Provide the (x, y) coordinate of the cell's center where the given text is located.  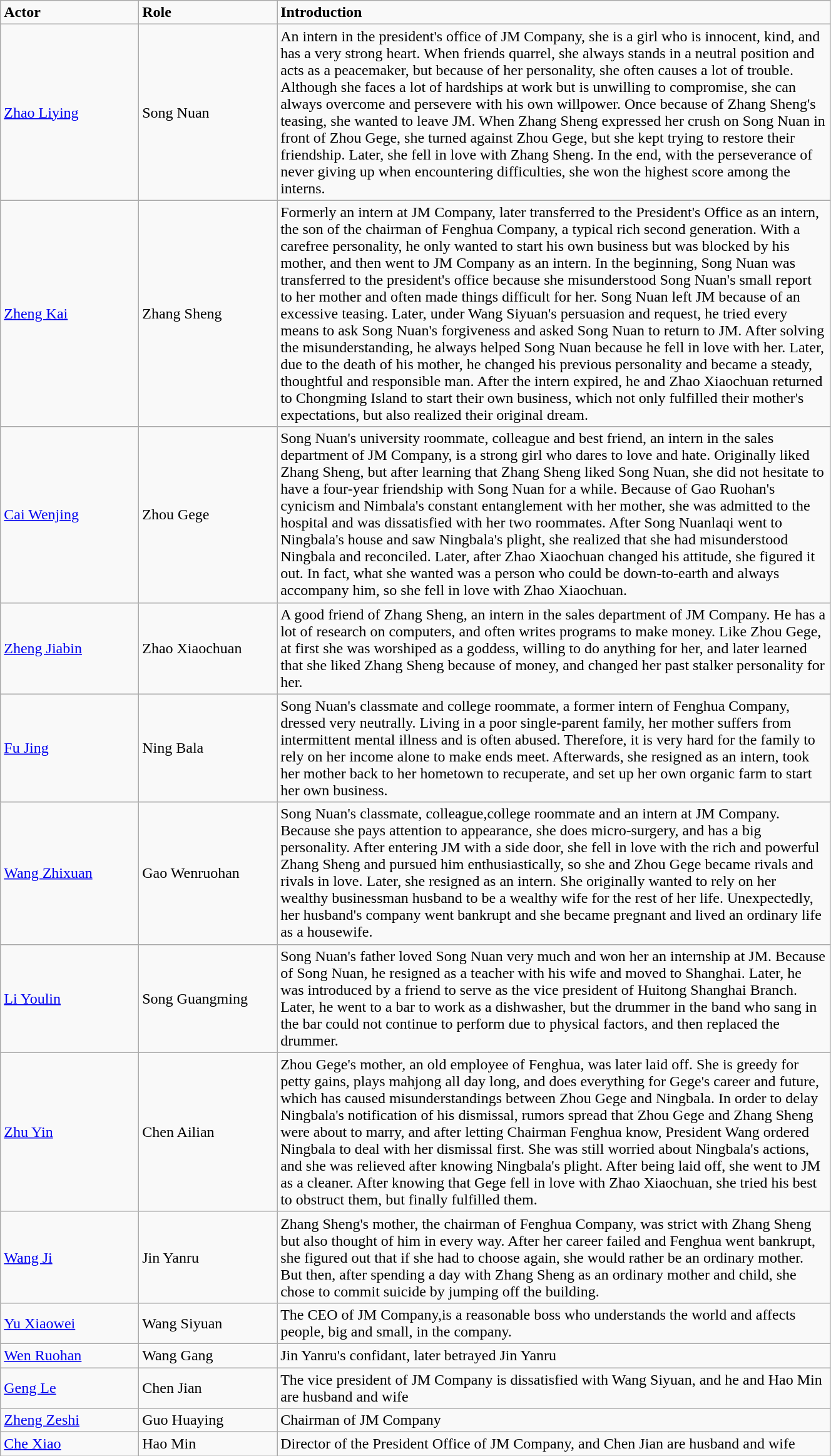
Cai Wenjing (70, 514)
Che Xiao (70, 1444)
Fu Jing (70, 748)
Guo Huaying (208, 1420)
Zheng Zeshi (70, 1420)
Yu Xiaowei (70, 1323)
Wang Gang (208, 1355)
Introduction (554, 13)
Chen Ailian (208, 1132)
Zheng Kai (70, 313)
Wang Siyuan (208, 1323)
Jin Yanru (208, 1257)
Zheng Jiabin (70, 648)
Song Guangming (208, 999)
The vice president of JM Company is dissatisfied with Wang Siyuan, and he and Hao Min are husband and wife (554, 1388)
Zhao Xiaochuan (208, 648)
Zhou Gege (208, 514)
Gao Wenruohan (208, 873)
Song Nuan (208, 113)
Jin Yanru's confidant, later betrayed Jin Yanru (554, 1355)
Hao Min (208, 1444)
Li Youlin (70, 999)
Zhang Sheng (208, 313)
Wang Zhixuan (70, 873)
The CEO of JM Company,is a reasonable boss who understands the world and affects people, big and small, in the company. (554, 1323)
Wang Ji (70, 1257)
Zhu Yin (70, 1132)
Geng Le (70, 1388)
Zhao Liying (70, 113)
Chen Jian (208, 1388)
Wen Ruohan (70, 1355)
Director of the President Office of JM Company, and Chen Jian are husband and wife (554, 1444)
Ning Bala (208, 748)
Role (208, 13)
Chairman of JM Company (554, 1420)
Actor (70, 13)
